For the text-containing cell, return its midpoint in (x, y) coordinate format. 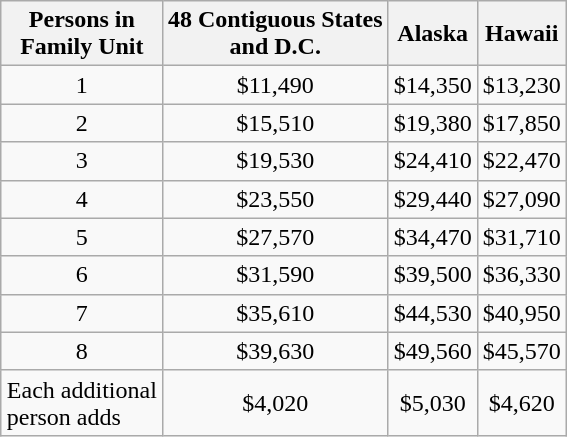
6 (82, 275)
$4,020 (275, 402)
$5,030 (432, 402)
$15,510 (275, 123)
4 (82, 199)
$44,530 (432, 313)
8 (82, 351)
3 (82, 161)
$11,490 (275, 85)
$49,560 (432, 351)
2 (82, 123)
$31,710 (522, 237)
$27,090 (522, 199)
$14,350 (432, 85)
$31,590 (275, 275)
$29,440 (432, 199)
1 (82, 85)
$22,470 (522, 161)
Alaska (432, 34)
$35,610 (275, 313)
$23,550 (275, 199)
$17,850 (522, 123)
$45,570 (522, 351)
$40,950 (522, 313)
$39,500 (432, 275)
7 (82, 313)
5 (82, 237)
$27,570 (275, 237)
$4,620 (522, 402)
$39,630 (275, 351)
$19,530 (275, 161)
$13,230 (522, 85)
Hawaii (522, 34)
$24,410 (432, 161)
$36,330 (522, 275)
48 Contiguous Statesand D.C. (275, 34)
$34,470 (432, 237)
Each additionalperson adds (82, 402)
$19,380 (432, 123)
Persons inFamily Unit (82, 34)
